Search for the cell housing the specified text and yield its [X, Y] center coordinate. 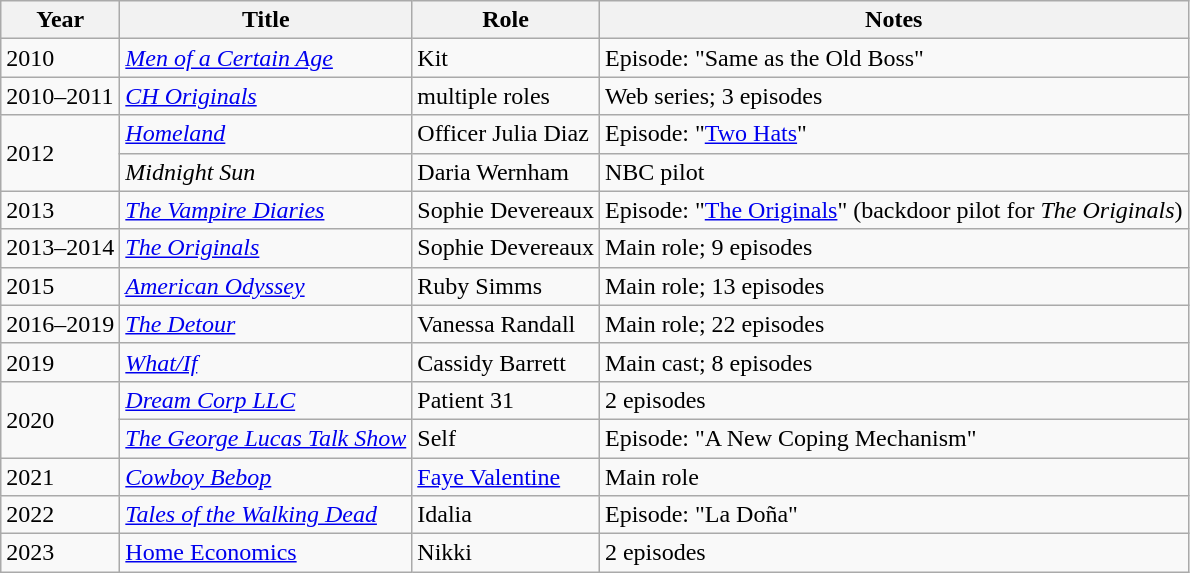
Main role; 22 episodes [894, 324]
Daria Wernham [506, 172]
The Originals [266, 248]
Faye Valentine [506, 477]
Episode: "A New Coping Mechanism" [894, 438]
Home Economics [266, 553]
2016–2019 [60, 324]
Year [60, 20]
2013 [60, 210]
Episode: "Two Hats" [894, 134]
Cassidy Barrett [506, 362]
Main role [894, 477]
2023 [60, 553]
NBC pilot [894, 172]
Episode: "The Originals" (backdoor pilot for The Originals) [894, 210]
2021 [60, 477]
Kit [506, 58]
Homeland [266, 134]
Officer Julia Diaz [506, 134]
Vanessa Randall [506, 324]
Patient 31 [506, 400]
Dream Corp LLC [266, 400]
2010–2011 [60, 96]
Ruby Simms [506, 286]
multiple roles [506, 96]
2022 [60, 515]
Title [266, 20]
Tales of the Walking Dead [266, 515]
Episode: "La Doña" [894, 515]
Self [506, 438]
Notes [894, 20]
Idalia [506, 515]
2015 [60, 286]
Midnight Sun [266, 172]
2012 [60, 153]
Cowboy Bebop [266, 477]
Main role; 13 episodes [894, 286]
Episode: "Same as the Old Boss" [894, 58]
Men of a Certain Age [266, 58]
The Vampire Diaries [266, 210]
American Odyssey [266, 286]
Role [506, 20]
The Detour [266, 324]
2010 [60, 58]
Main role; 9 episodes [894, 248]
Nikki [506, 553]
2013–2014 [60, 248]
The George Lucas Talk Show [266, 438]
CH Originals [266, 96]
2019 [60, 362]
What/If [266, 362]
Main cast; 8 episodes [894, 362]
2020 [60, 419]
Web series; 3 episodes [894, 96]
